Detect which cell encompasses the target text, then output its [X, Y] center coordinate. 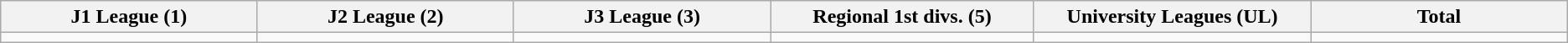
J2 League (2) [385, 17]
J1 League (1) [129, 17]
Total [1439, 17]
University Leagues (UL) [1173, 17]
Regional 1st divs. (5) [903, 17]
J3 League (3) [642, 17]
